Pinpoint the cell where the given text exists, returning its [X, Y] midpoint coordinate. 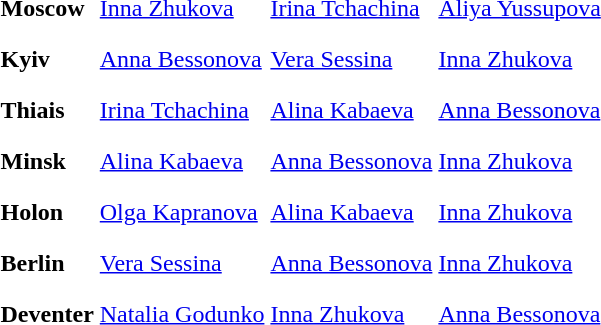
Irina Tchachina [182, 110]
Olga Kapranova [182, 212]
